From the cell containing the given text, extract its center point as (X, Y) coordinate. 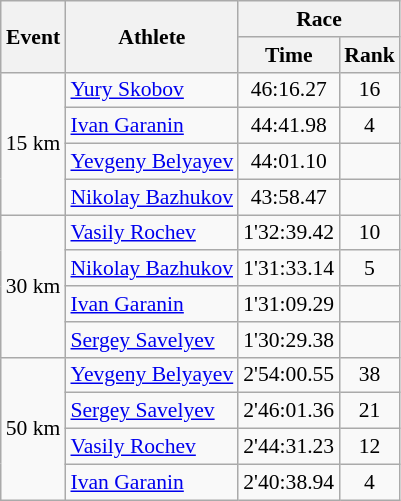
1'31:33.14 (288, 269)
Time (288, 55)
1'30:29.38 (288, 340)
Rank (370, 55)
21 (370, 411)
1'32:39.42 (288, 233)
Event (34, 36)
10 (370, 233)
2'46:01.36 (288, 411)
46:16.27 (288, 90)
2'40:38.94 (288, 482)
Yury Skobov (152, 90)
2'54:00.55 (288, 375)
Race (319, 19)
2'44:31.23 (288, 447)
43:58.47 (288, 197)
15 km (34, 143)
38 (370, 375)
44:41.98 (288, 126)
30 km (34, 286)
50 km (34, 428)
44:01.10 (288, 162)
12 (370, 447)
Athlete (152, 36)
16 (370, 90)
5 (370, 269)
1'31:09.29 (288, 304)
